From the cell containing the given text, extract its center point as (x, y) coordinate. 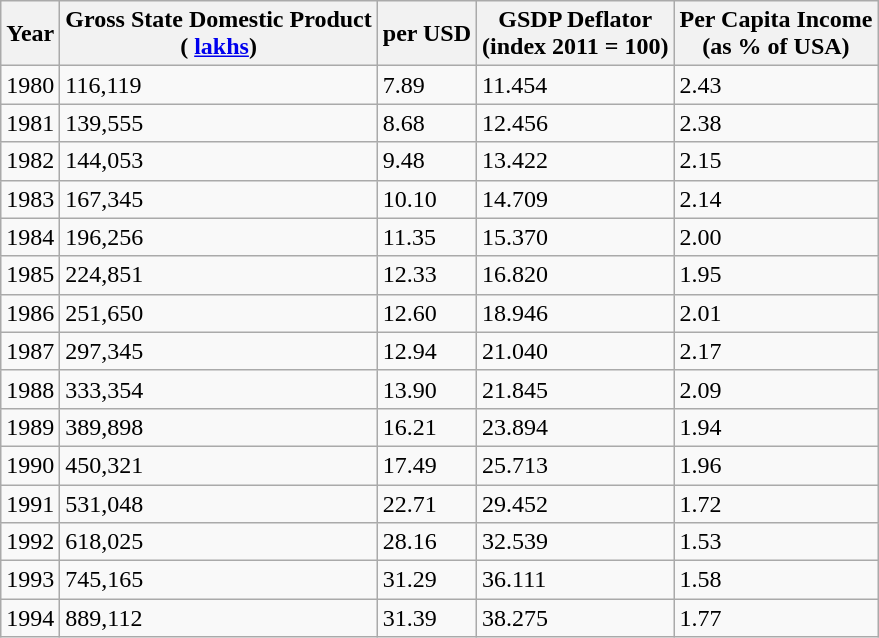
21.845 (576, 389)
1984 (30, 237)
Per Capita Income(as % of USA) (776, 34)
1.58 (776, 580)
2.14 (776, 199)
12.60 (426, 313)
12.456 (576, 123)
116,119 (218, 85)
1.53 (776, 542)
224,851 (218, 275)
13.422 (576, 161)
1994 (30, 618)
38.275 (576, 618)
12.33 (426, 275)
11.35 (426, 237)
9.48 (426, 161)
333,354 (218, 389)
618,025 (218, 542)
450,321 (218, 465)
21.040 (576, 351)
1987 (30, 351)
1.96 (776, 465)
25.713 (576, 465)
1.95 (776, 275)
2.43 (776, 85)
167,345 (218, 199)
16.21 (426, 427)
1989 (30, 427)
2.38 (776, 123)
1.94 (776, 427)
GSDP Deflator (index 2011 = 100) (576, 34)
18.946 (576, 313)
23.894 (576, 427)
1988 (30, 389)
31.39 (426, 618)
Year (30, 34)
1.72 (776, 503)
1993 (30, 580)
2.01 (776, 313)
22.71 (426, 503)
1992 (30, 542)
139,555 (218, 123)
10.10 (426, 199)
2.17 (776, 351)
889,112 (218, 618)
32.539 (576, 542)
2.00 (776, 237)
745,165 (218, 580)
389,898 (218, 427)
28.16 (426, 542)
31.29 (426, 580)
11.454 (576, 85)
12.94 (426, 351)
1.77 (776, 618)
Gross State Domestic Product( lakhs) (218, 34)
1985 (30, 275)
1986 (30, 313)
196,256 (218, 237)
15.370 (576, 237)
17.49 (426, 465)
2.09 (776, 389)
251,650 (218, 313)
1980 (30, 85)
2.15 (776, 161)
1983 (30, 199)
13.90 (426, 389)
36.111 (576, 580)
1981 (30, 123)
7.89 (426, 85)
29.452 (576, 503)
1990 (30, 465)
14.709 (576, 199)
per USD (426, 34)
1982 (30, 161)
531,048 (218, 503)
16.820 (576, 275)
144,053 (218, 161)
8.68 (426, 123)
1991 (30, 503)
297,345 (218, 351)
